From the cell containing the given text, extract its center point as [X, Y] coordinate. 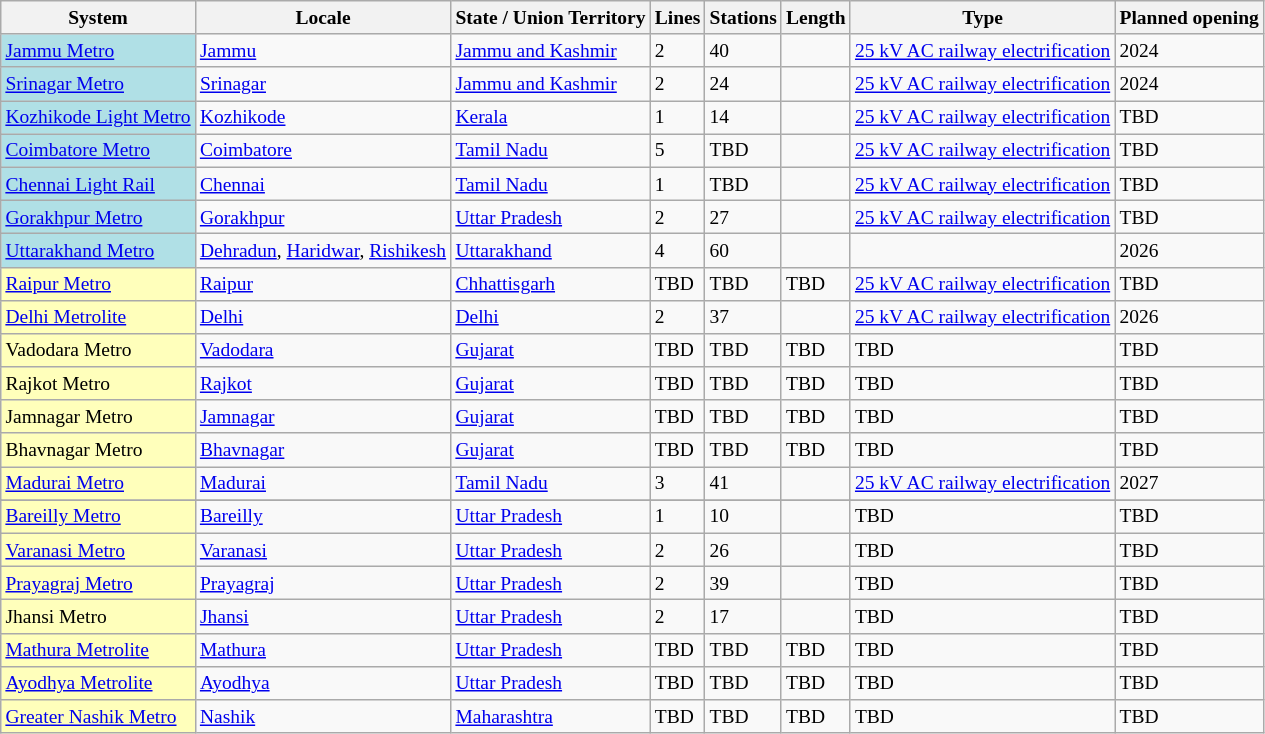
Jammu Metro [98, 50]
Jammu [322, 50]
14 [743, 118]
37 [743, 316]
26 [743, 550]
Gorakhpur Metro [98, 216]
Nashik [322, 716]
Madurai Metro [98, 484]
Vadodara [322, 350]
Prayagraj Metro [98, 584]
Chennai Light Rail [98, 184]
24 [743, 84]
27 [743, 216]
Ayodhya [322, 682]
Greater Nashik Metro [98, 716]
Rajkot Metro [98, 384]
Bareilly Metro [98, 516]
41 [743, 484]
60 [743, 250]
Bhavnagar Metro [98, 450]
Raipur [322, 284]
Kozhikode Light Metro [98, 118]
Chennai [322, 184]
39 [743, 584]
Lines [678, 18]
Ayodhya Metrolite [98, 682]
Mathura [322, 650]
Jamnagar [322, 416]
Stations [743, 18]
Maharashtra [550, 716]
Vadodara Metro [98, 350]
Kozhikode [322, 118]
Uttarakhand [550, 250]
3 [678, 484]
Coimbatore [322, 150]
2027 [1190, 484]
Length [816, 18]
Jhansi [322, 616]
Dehradun, Haridwar, Rishikesh [322, 250]
Srinagar Metro [98, 84]
System [98, 18]
State / Union Territory [550, 18]
Delhi Metrolite [98, 316]
17 [743, 616]
Varanasi [322, 550]
Mathura Metrolite [98, 650]
Uttarakhand Metro [98, 250]
Madurai [322, 484]
Bhavnagar [322, 450]
4 [678, 250]
Varanasi Metro [98, 550]
Jhansi Metro [98, 616]
Kerala [550, 118]
Chhattisgarh [550, 284]
Jamnagar Metro [98, 416]
Srinagar [322, 84]
Locale [322, 18]
Bareilly [322, 516]
10 [743, 516]
Raipur Metro [98, 284]
5 [678, 150]
Coimbatore Metro [98, 150]
Type [982, 18]
Planned opening [1190, 18]
Rajkot [322, 384]
Gorakhpur [322, 216]
40 [743, 50]
Prayagraj [322, 584]
